Determine the (x, y) coordinate at the center of the cell enclosing the given text.  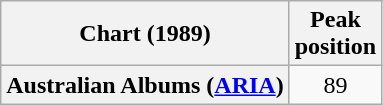
Peakposition (335, 34)
89 (335, 85)
Australian Albums (ARIA) (145, 85)
Chart (1989) (145, 34)
